Find where the given text appears and provide that cell's center as (x, y) coordinate. 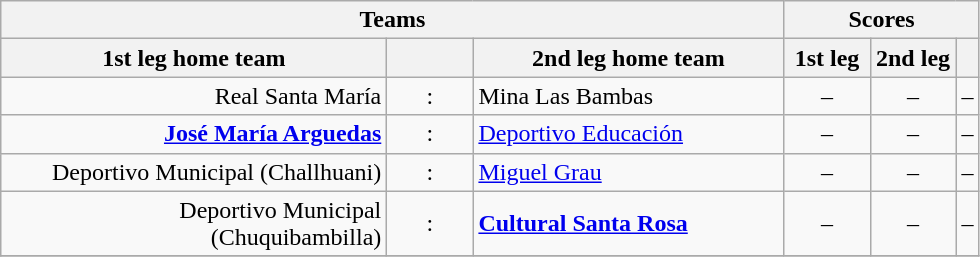
Miguel Grau (628, 172)
José María Arguedas (194, 134)
1st leg (827, 58)
Deportivo Educación (628, 134)
2nd leg (913, 58)
Mina Las Bambas (628, 96)
Real Santa María (194, 96)
Cultural Santa Rosa (628, 224)
Teams (392, 20)
Scores (882, 20)
Deportivo Municipal (Chuquibambilla) (194, 224)
2nd leg home team (628, 58)
Deportivo Municipal (Challhuani) (194, 172)
1st leg home team (194, 58)
